Pinpoint the cell where the given text exists, returning its (X, Y) midpoint coordinate. 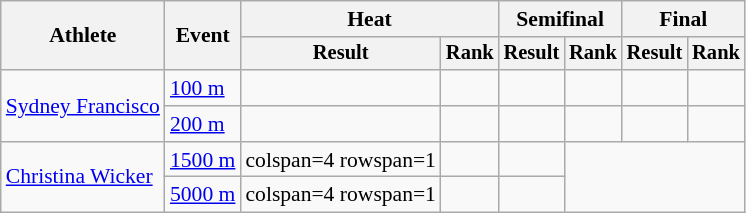
100 m (202, 88)
Christina Wicker (83, 178)
1500 m (202, 160)
Semifinal (560, 19)
Sydney Francisco (83, 106)
Final (684, 19)
Athlete (83, 36)
200 m (202, 124)
5000 m (202, 195)
Event (202, 36)
Heat (369, 19)
